Output the (x, y) coordinate of the center of the cell containing the given text.  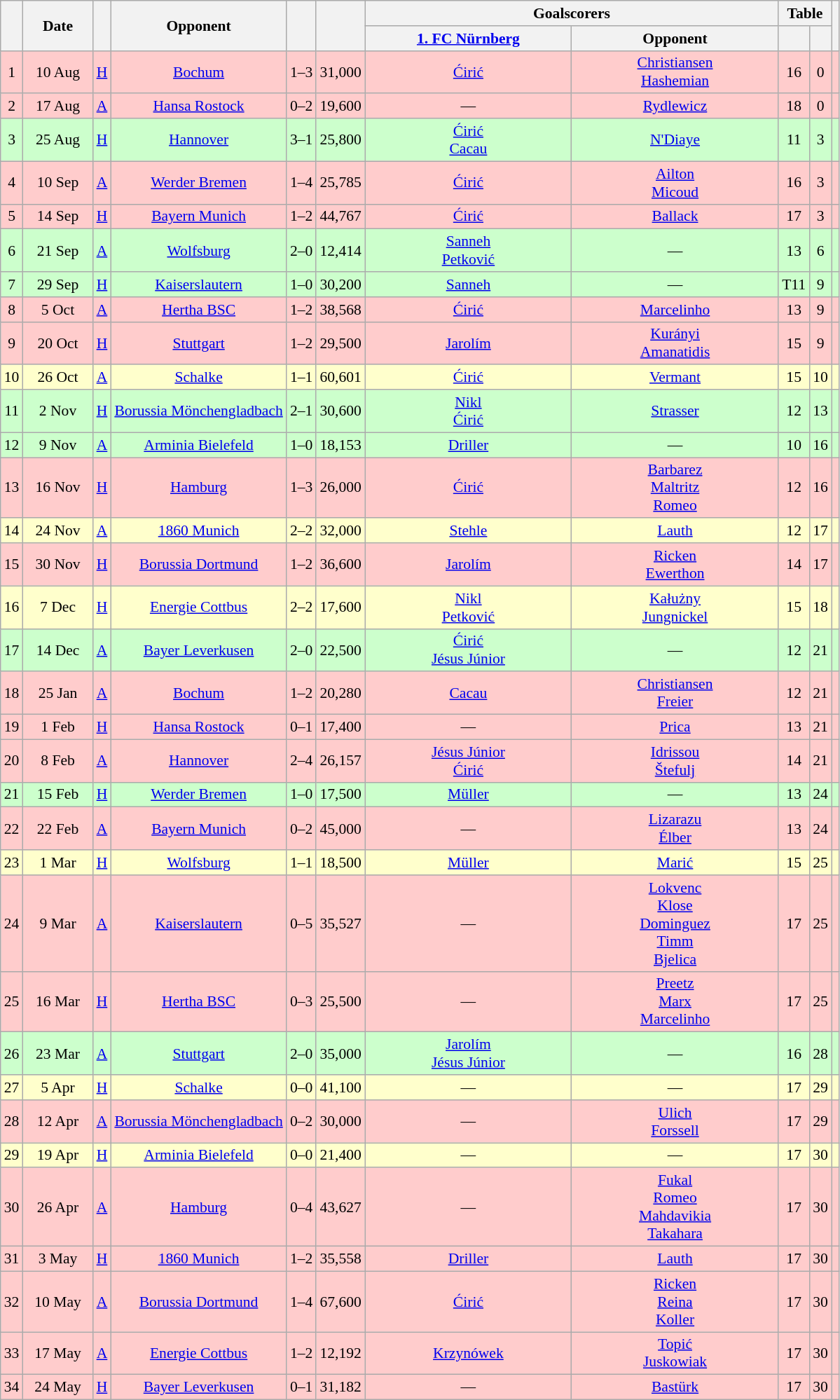
10 Sep (57, 182)
12,414 (340, 251)
31 (12, 1259)
23 Mar (57, 1054)
19 (12, 727)
Sanneh Petković (468, 251)
Ćirić Jésus Júnior (468, 650)
Ricken Reina Koller (675, 1302)
1 Feb (57, 727)
10 Aug (57, 71)
3–1 (301, 140)
2 Nov (57, 411)
31,000 (340, 71)
29,500 (340, 343)
30,600 (340, 411)
25,800 (340, 140)
67,600 (340, 1302)
21,400 (340, 1155)
29 Sep (57, 284)
60,601 (340, 378)
3 May (57, 1259)
Marić (675, 863)
Ballack (675, 217)
35,000 (340, 1054)
Ćirić Cacau (468, 140)
19,600 (340, 107)
Jésus Júnior Ćirić (468, 761)
Ulich Forssell (675, 1121)
41,100 (340, 1087)
5 (12, 217)
33 (12, 1354)
T11 (794, 284)
N'Diaye (675, 140)
25 Aug (57, 140)
36,600 (340, 565)
Lizarazu Élber (675, 828)
0–3 (301, 1002)
20 Oct (57, 343)
34 (12, 1387)
32 (12, 1302)
23 (12, 863)
17 Aug (57, 107)
Sanneh (468, 284)
30 Nov (57, 565)
2 (12, 107)
7 Dec (57, 607)
0–4 (301, 1207)
26,000 (340, 488)
Lokvenc Klose Dominguez Timm Bjelica (675, 924)
16 Mar (57, 1002)
Kurányi Amanatidis (675, 343)
0–5 (301, 924)
31,182 (340, 1387)
18,500 (340, 863)
22 (12, 828)
44,767 (340, 217)
45,000 (340, 828)
17,500 (340, 795)
Marcelinho (675, 310)
7 (12, 284)
19 Apr (57, 1155)
20 (12, 761)
12,192 (340, 1354)
Ailton Micoud (675, 182)
32,000 (340, 531)
Topić Juskowiak (675, 1354)
30,000 (340, 1121)
5 Oct (57, 310)
Barbarez Maltritz Romeo (675, 488)
9 Nov (57, 445)
20,280 (340, 694)
9 Mar (57, 924)
Ricken Ewerthon (675, 565)
Krzynówek (468, 1354)
27 (12, 1087)
Idrissou Štefulj (675, 761)
38,568 (340, 310)
Preetz Marx Marcelinho (675, 1002)
14 Dec (57, 650)
10 May (57, 1302)
25 Jan (57, 694)
Prica (675, 727)
Jarolím Jésus Júnior (468, 1054)
5 Apr (57, 1087)
Cacau (468, 694)
25,500 (340, 1002)
25,785 (340, 182)
Stehle (468, 531)
Date (57, 25)
17,600 (340, 607)
30,200 (340, 284)
12 Apr (57, 1121)
1 Mar (57, 863)
Goalscorers (572, 13)
Strasser (675, 411)
26 Apr (57, 1207)
Fukal Romeo Mahdavikia Takahara (675, 1207)
15 Feb (57, 795)
21 Sep (57, 251)
Christiansen Hashemian (675, 71)
2–1 (301, 411)
14 Sep (57, 217)
2–4 (301, 761)
18,153 (340, 445)
Christiansen Freier (675, 694)
1. FC Nürnberg (468, 39)
24 May (57, 1387)
26,157 (340, 761)
Bastürk (675, 1387)
Rydlewicz (675, 107)
22 Feb (57, 828)
17,400 (340, 727)
26 Oct (57, 378)
35,558 (340, 1259)
35,527 (340, 924)
Nikl Ćirić (468, 411)
17 May (57, 1354)
24 Nov (57, 531)
16 Nov (57, 488)
1 (12, 71)
8 (12, 310)
43,627 (340, 1207)
Kałużny Jungnickel (675, 607)
Vermant (675, 378)
4 (12, 182)
26 (12, 1054)
Table (805, 13)
Nikl Petković (468, 607)
22,500 (340, 650)
8 Feb (57, 761)
